Detect which cell encompasses the target text, then output its [X, Y] center coordinate. 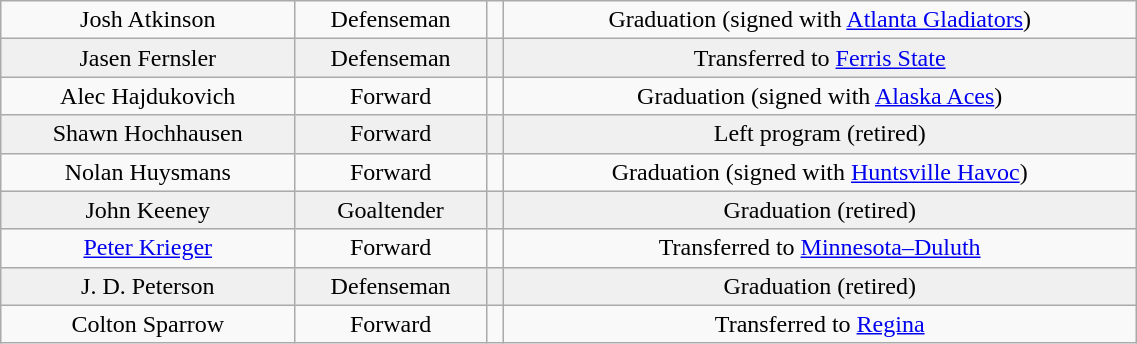
Graduation (signed with Alaska Aces) [820, 96]
Alec Hajdukovich [148, 96]
Shawn Hochhausen [148, 134]
Transferred to Ferris State [820, 58]
Transferred to Minnesota–Duluth [820, 248]
Left program (retired) [820, 134]
Jasen Fernsler [148, 58]
Peter Krieger [148, 248]
Graduation (signed with Atlanta Gladiators) [820, 20]
Colton Sparrow [148, 324]
Graduation (signed with Huntsville Havoc) [820, 172]
Nolan Huysmans [148, 172]
Transferred to Regina [820, 324]
Josh Atkinson [148, 20]
John Keeney [148, 210]
J. D. Peterson [148, 286]
Goaltender [391, 210]
